Find where the given text appears and provide that cell's center as (x, y) coordinate. 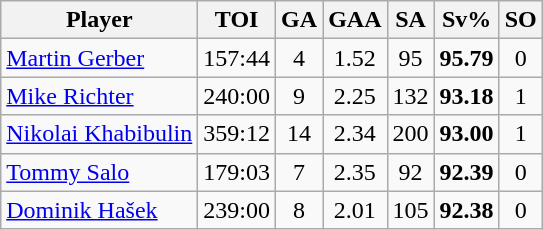
157:44 (237, 58)
Player (100, 20)
2.35 (355, 172)
SO (520, 20)
SA (410, 20)
95.79 (466, 58)
239:00 (237, 210)
2.34 (355, 134)
4 (300, 58)
Mike Richter (100, 96)
2.25 (355, 96)
Nikolai Khabibulin (100, 134)
9 (300, 96)
95 (410, 58)
8 (300, 210)
TOI (237, 20)
Dominik Hašek (100, 210)
Tommy Salo (100, 172)
93.00 (466, 134)
105 (410, 210)
179:03 (237, 172)
240:00 (237, 96)
1.52 (355, 58)
93.18 (466, 96)
14 (300, 134)
359:12 (237, 134)
GAA (355, 20)
92.38 (466, 210)
92 (410, 172)
2.01 (355, 210)
200 (410, 134)
7 (300, 172)
92.39 (466, 172)
Sv% (466, 20)
Martin Gerber (100, 58)
GA (300, 20)
132 (410, 96)
